Extract the [X, Y] coordinate from the center of the cell holding the provided text.  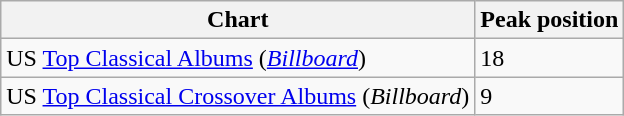
18 [550, 58]
US Top Classical Crossover Albums (Billboard) [238, 96]
Chart [238, 20]
9 [550, 96]
US Top Classical Albums (Billboard) [238, 58]
Peak position [550, 20]
